Return the (X, Y) coordinate for the center point of the cell that contains the specified text.  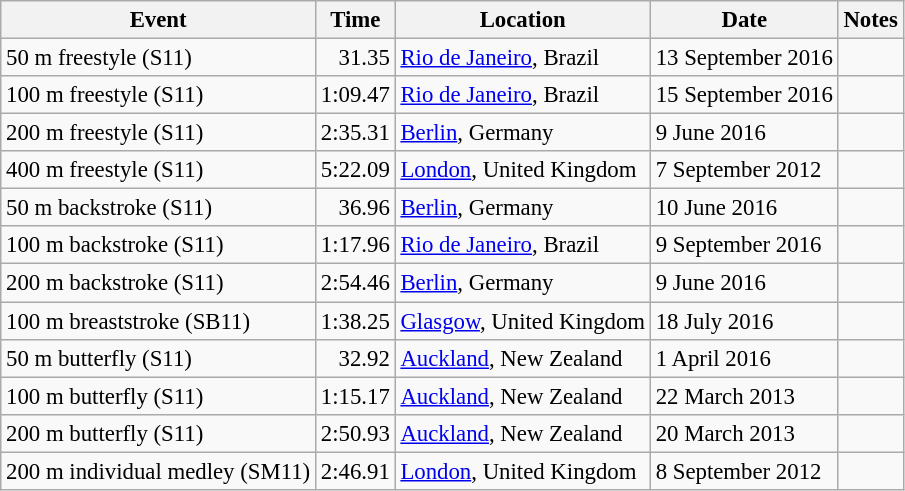
400 m freestyle (S11) (158, 170)
22 March 2013 (744, 396)
200 m backstroke (S11) (158, 283)
100 m backstroke (S11) (158, 245)
50 m butterfly (S11) (158, 358)
100 m butterfly (S11) (158, 396)
200 m butterfly (S11) (158, 433)
1:15.17 (355, 396)
50 m freestyle (S11) (158, 58)
1:09.47 (355, 95)
Glasgow, United Kingdom (522, 321)
200 m freestyle (S11) (158, 133)
13 September 2016 (744, 58)
Location (522, 20)
7 September 2012 (744, 170)
2:35.31 (355, 133)
5:22.09 (355, 170)
32.92 (355, 358)
100 m breaststroke (SB11) (158, 321)
31.35 (355, 58)
1 April 2016 (744, 358)
18 July 2016 (744, 321)
36.96 (355, 208)
50 m backstroke (S11) (158, 208)
2:50.93 (355, 433)
8 September 2012 (744, 471)
1:17.96 (355, 245)
2:54.46 (355, 283)
Date (744, 20)
Notes (870, 20)
9 September 2016 (744, 245)
100 m freestyle (S11) (158, 95)
Time (355, 20)
2:46.91 (355, 471)
1:38.25 (355, 321)
20 March 2013 (744, 433)
10 June 2016 (744, 208)
Event (158, 20)
200 m individual medley (SM11) (158, 471)
15 September 2016 (744, 95)
